Find where the given text appears and provide that cell's center as [X, Y] coordinate. 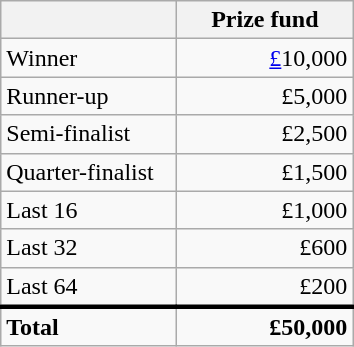
£5,000 [265, 96]
£1,500 [265, 172]
Last 64 [89, 287]
Last 16 [89, 210]
£50,000 [265, 327]
Total [89, 327]
Quarter-finalist [89, 172]
£2,500 [265, 134]
Winner [89, 58]
£10,000 [265, 58]
Prize fund [265, 20]
£200 [265, 287]
Last 32 [89, 248]
£600 [265, 248]
Runner-up [89, 96]
£1,000 [265, 210]
Semi-finalist [89, 134]
